Output the [x, y] coordinate of the center of the cell containing the given text.  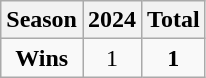
2024 [112, 20]
Total [174, 20]
Season [42, 20]
Wins [42, 58]
